Output the (X, Y) coordinate of the center of the cell containing the given text.  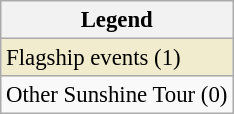
Flagship events (1) (117, 58)
Legend (117, 20)
Other Sunshine Tour (0) (117, 95)
